Return [X, Y] of the center of cell containing provided text 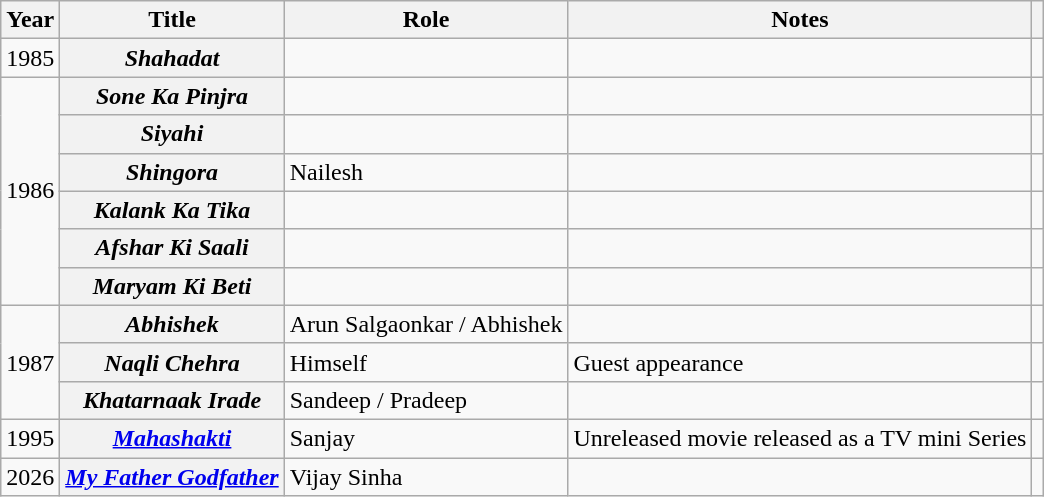
Unreleased movie released as a TV mini Series [800, 438]
Nailesh [426, 172]
Title [172, 20]
1986 [30, 191]
Role [426, 20]
Sanjay [426, 438]
Afshar Ki Saali [172, 248]
Khatarnaak Irade [172, 400]
Himself [426, 362]
Kalank Ka Tika [172, 210]
Year [30, 20]
Abhishek [172, 324]
1987 [30, 362]
Arun Salgaonkar / Abhishek [426, 324]
Sone Ka Pinjra [172, 96]
Mahashakti [172, 438]
My Father Godfather [172, 477]
2026 [30, 477]
Shahadat [172, 58]
Vijay Sinha [426, 477]
1985 [30, 58]
Sandeep / Pradeep [426, 400]
1995 [30, 438]
Maryam Ki Beti [172, 286]
Naqli Chehra [172, 362]
Shingora [172, 172]
Siyahi [172, 134]
Guest appearance [800, 362]
Notes [800, 20]
